For the text-containing cell, return its midpoint in (X, Y) coordinate format. 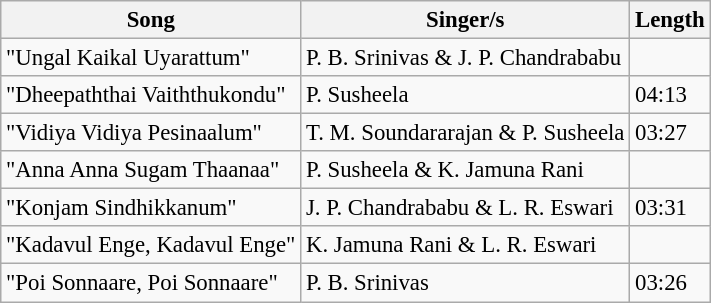
P. B. Srinivas (466, 283)
P. B. Srinivas & J. P. Chandrababu (466, 58)
04:13 (670, 95)
"Anna Anna Sugam Thaanaa" (151, 170)
"Vidiya Vidiya Pesinaalum" (151, 133)
"Kadavul Enge, Kadavul Enge" (151, 245)
K. Jamuna Rani & L. R. Eswari (466, 245)
Song (151, 20)
P. Susheela (466, 95)
03:27 (670, 133)
"Ungal Kaikal Uyarattum" (151, 58)
"Dheepaththai Vaiththukondu" (151, 95)
"Konjam Sindhikkanum" (151, 208)
03:31 (670, 208)
"Poi Sonnaare, Poi Sonnaare" (151, 283)
J. P. Chandrababu & L. R. Eswari (466, 208)
P. Susheela & K. Jamuna Rani (466, 170)
T. M. Soundararajan & P. Susheela (466, 133)
Length (670, 20)
03:26 (670, 283)
Singer/s (466, 20)
